Return the [x, y] coordinate for the center point of the cell that contains the specified text.  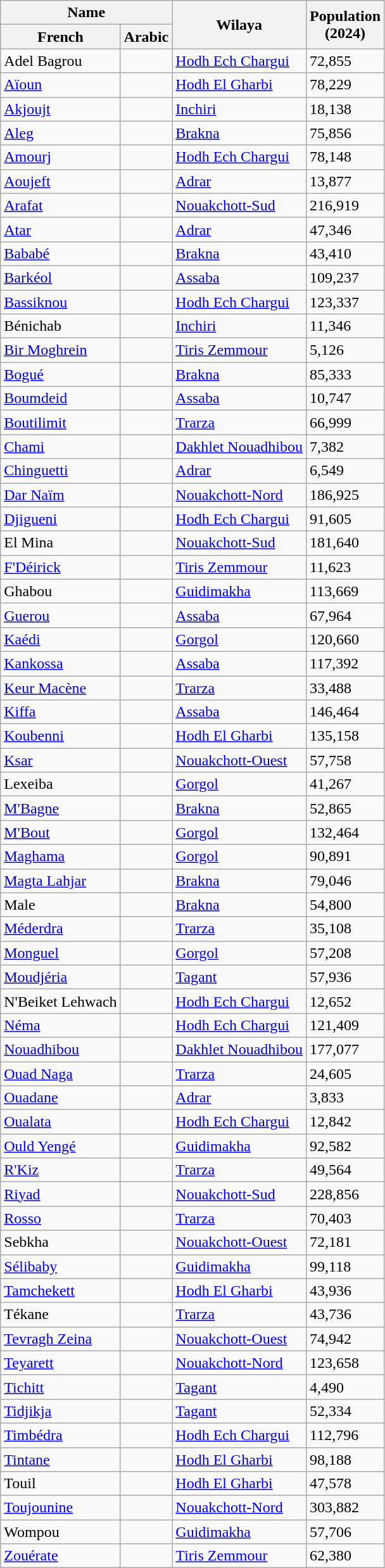
Bassiknou [61, 302]
Adel Bagrou [61, 61]
113,669 [344, 591]
N'Beiket Lehwach [61, 1001]
Kaédi [61, 639]
117,392 [344, 663]
Ksar [61, 760]
Akjoujt [61, 109]
Ouad Naga [61, 1074]
Nouadhibou [61, 1049]
5,126 [344, 350]
Tichitt [61, 1387]
66,999 [344, 423]
Sebkha [61, 1242]
12,652 [344, 1001]
12,842 [344, 1122]
11,346 [344, 326]
Barkéol [61, 277]
Bababé [61, 253]
57,706 [344, 1532]
18,138 [344, 109]
52,865 [344, 808]
78,229 [344, 85]
90,891 [344, 857]
62,380 [344, 1556]
Oualata [61, 1122]
75,856 [344, 133]
Teyarett [61, 1363]
Moudjéria [61, 977]
Tevragh Zeina [61, 1339]
4,490 [344, 1387]
47,346 [344, 229]
Tidjikja [61, 1411]
Sélibaby [61, 1266]
Ghabou [61, 591]
109,237 [344, 277]
Koubenni [61, 736]
146,464 [344, 712]
Méderdra [61, 929]
41,267 [344, 784]
74,942 [344, 1339]
French [61, 37]
Aïoun [61, 85]
57,936 [344, 977]
92,582 [344, 1146]
216,919 [344, 205]
Kiffa [61, 712]
57,758 [344, 760]
Amourj [61, 157]
3,833 [344, 1098]
El Mina [61, 543]
Wompou [61, 1532]
Wilaya [239, 25]
228,856 [344, 1194]
177,077 [344, 1049]
70,403 [344, 1218]
Djigueni [61, 519]
181,640 [344, 543]
Dar Naïm [61, 495]
Tamchekett [61, 1291]
123,658 [344, 1363]
Atar [61, 229]
72,855 [344, 61]
Tékane [61, 1315]
Monguel [61, 953]
91,605 [344, 519]
10,747 [344, 398]
Boutilimit [61, 423]
57,208 [344, 953]
M'Bout [61, 832]
132,464 [344, 832]
Arafat [61, 205]
Bogué [61, 374]
72,181 [344, 1242]
M'Bagne [61, 808]
78,148 [344, 157]
Ould Yengé [61, 1146]
112,796 [344, 1435]
Ouadane [61, 1098]
Maghama [61, 857]
99,118 [344, 1266]
Néma [61, 1025]
24,605 [344, 1074]
52,334 [344, 1411]
43,736 [344, 1315]
Arabic [146, 37]
Boumdeid [61, 398]
33,488 [344, 687]
Timbédra [61, 1435]
54,800 [344, 905]
Toujounine [61, 1508]
R'Kiz [61, 1170]
Chinguetti [61, 471]
43,410 [344, 253]
13,877 [344, 181]
98,188 [344, 1459]
Kankossa [61, 663]
49,564 [344, 1170]
67,964 [344, 615]
Population(2024) [344, 25]
303,882 [344, 1508]
Tintane [61, 1459]
Magta Lahjar [61, 881]
Touil [61, 1484]
Rosso [61, 1218]
43,936 [344, 1291]
120,660 [344, 639]
7,382 [344, 447]
135,158 [344, 736]
Bénichab [61, 326]
Lexeiba [61, 784]
Guerou [61, 615]
186,925 [344, 495]
Name [86, 13]
6,549 [344, 471]
Chami [61, 447]
121,409 [344, 1025]
79,046 [344, 881]
Male [61, 905]
Zouérate [61, 1556]
F'Déirick [61, 567]
11,623 [344, 567]
Keur Macène [61, 687]
Bir Moghrein [61, 350]
Aoujeft [61, 181]
35,108 [344, 929]
47,578 [344, 1484]
85,333 [344, 374]
Riyad [61, 1194]
Aleg [61, 133]
123,337 [344, 302]
